Provide the [X, Y] coordinate of the cell's center where the given text is located.  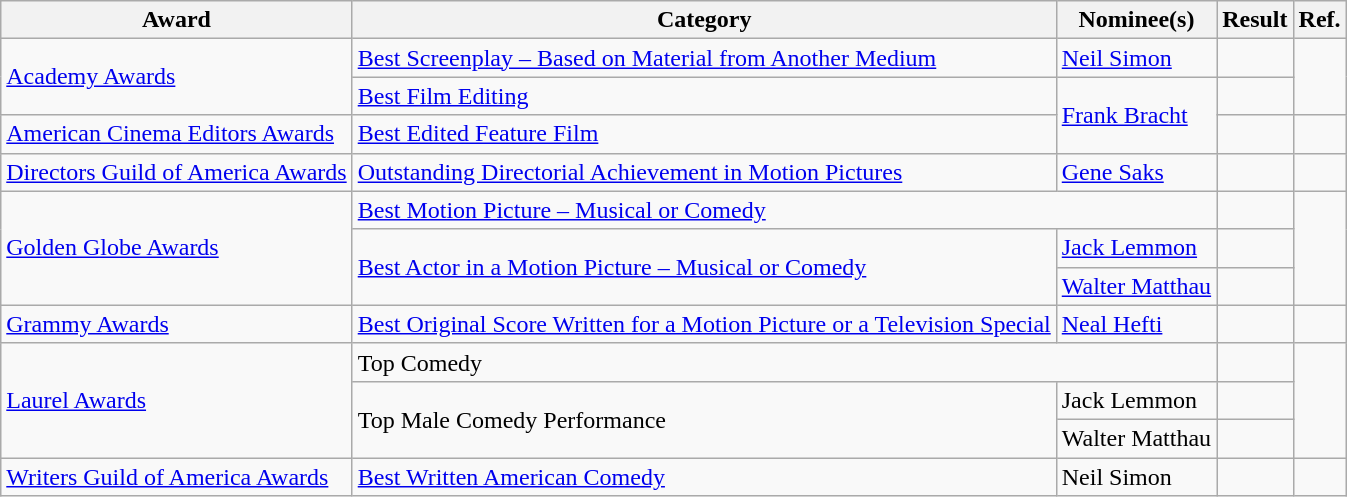
American Cinema Editors Awards [176, 134]
Best Edited Feature Film [704, 134]
Neal Hefti [1136, 324]
Result [1255, 20]
Best Screenplay – Based on Material from Another Medium [704, 58]
Best Written American Comedy [704, 477]
Best Motion Picture – Musical or Comedy [784, 210]
Top Comedy [784, 362]
Laurel Awards [176, 400]
Category [704, 20]
Golden Globe Awards [176, 248]
Ref. [1320, 20]
Gene Saks [1136, 172]
Best Film Editing [704, 96]
Writers Guild of America Awards [176, 477]
Directors Guild of America Awards [176, 172]
Grammy Awards [176, 324]
Outstanding Directorial Achievement in Motion Pictures [704, 172]
Academy Awards [176, 77]
Nominee(s) [1136, 20]
Best Actor in a Motion Picture – Musical or Comedy [704, 267]
Frank Bracht [1136, 115]
Top Male Comedy Performance [704, 419]
Award [176, 20]
Best Original Score Written for a Motion Picture or a Television Special [704, 324]
